Identify which cell holds the provided text, then report its (X, Y) central coordinate. 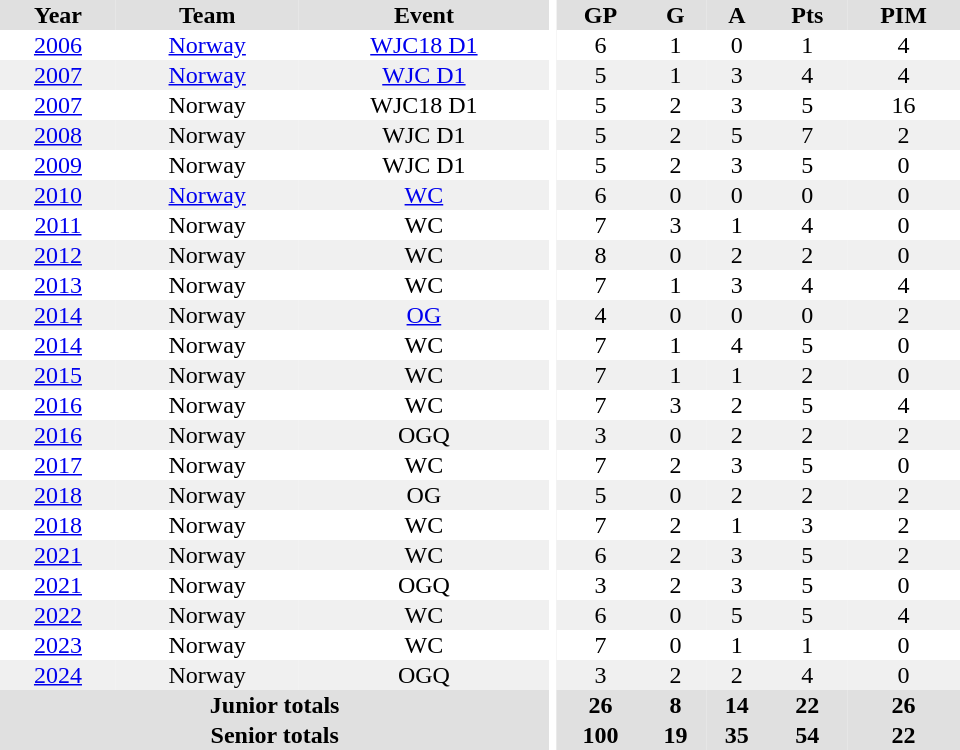
54 (807, 735)
2006 (58, 45)
Team (208, 15)
G (676, 15)
2024 (58, 675)
100 (600, 735)
19 (676, 735)
2017 (58, 465)
2010 (58, 195)
Year (58, 15)
PIM (904, 15)
2011 (58, 225)
GP (600, 15)
2008 (58, 135)
35 (736, 735)
2022 (58, 615)
16 (904, 105)
2013 (58, 285)
Senior totals (274, 735)
2023 (58, 645)
2012 (58, 255)
Junior totals (274, 705)
2009 (58, 165)
A (736, 15)
2015 (58, 375)
14 (736, 705)
Event (424, 15)
Pts (807, 15)
